Pinpoint the cell where the given text exists, returning its [x, y] midpoint coordinate. 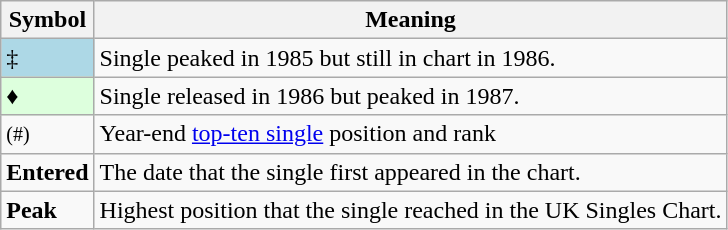
Entered [48, 172]
Single released in 1986 but peaked in 1987. [410, 96]
Year-end top-ten single position and rank [410, 134]
Peak [48, 210]
Highest position that the single reached in the UK Singles Chart. [410, 210]
♦ [48, 96]
Symbol [48, 20]
‡ [48, 58]
Meaning [410, 20]
(#) [48, 134]
The date that the single first appeared in the chart. [410, 172]
Single peaked in 1985 but still in chart in 1986. [410, 58]
